Provide the (x, y) coordinate of the cell's center where the given text is located.  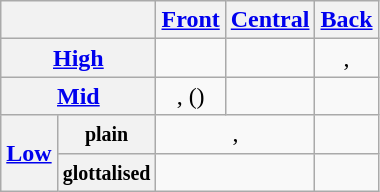
, () (190, 96)
Mid (78, 96)
plain (106, 134)
Front (190, 20)
Back (346, 20)
Central (270, 20)
High (78, 58)
Low (29, 153)
glottalised (106, 172)
